Locate the cell with the specified text and output its (X, Y) center coordinate. 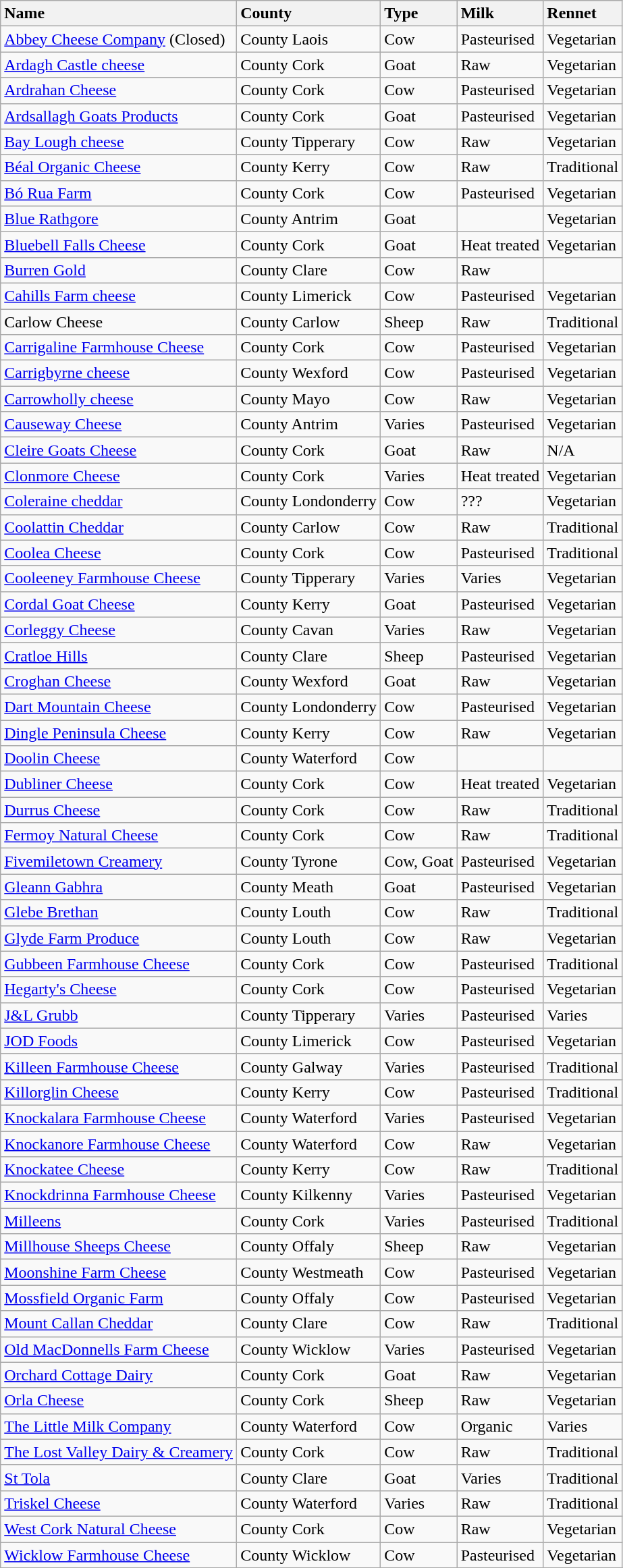
Burren Gold (119, 270)
The Little Milk Company (119, 1426)
Wicklow Farmhouse Cheese (119, 1555)
County Kilkenny (309, 1195)
County Mayo (309, 399)
Millhouse Sheeps Cheese (119, 1247)
J&L Grubb (119, 1015)
County Meath (309, 887)
Knockatee Cheese (119, 1170)
Blue Rathgore (119, 219)
Glebe Brethan (119, 913)
Fermoy Natural Cheese (119, 836)
Bay Lough cheese (119, 142)
Carrigbyrne cheese (119, 373)
Bó Rua Farm (119, 193)
??? (500, 502)
Cahills Farm cheese (119, 296)
County (309, 13)
County Galway (309, 1066)
Dubliner Cheese (119, 784)
County Westmeath (309, 1272)
West Cork Natural Cheese (119, 1529)
Ardrahan Cheese (119, 90)
Coolea Cheese (119, 553)
Killorglin Cheese (119, 1092)
Carrigaline Farmhouse Cheese (119, 348)
County Laois (309, 39)
Corleggy Cheese (119, 630)
Old MacDonnells Farm Cheese (119, 1349)
Moonshine Farm Cheese (119, 1272)
Coolattin Cheddar (119, 527)
Dingle Peninsula Cheese (119, 732)
Mossfield Organic Farm (119, 1298)
Cow, Goat (419, 861)
Milleens (119, 1221)
Gleann Gabhra (119, 887)
Knockanore Farmhouse Cheese (119, 1144)
Organic (500, 1426)
Durrus Cheese (119, 810)
Ardsallagh Goats Products (119, 116)
Cordal Goat Cheese (119, 604)
Orla Cheese (119, 1401)
N/A (583, 450)
County Tyrone (309, 861)
Dart Mountain Cheese (119, 707)
Coleraine cheddar (119, 502)
County Cavan (309, 630)
Cooleeney Farmhouse Cheese (119, 578)
Mount Callan Cheddar (119, 1324)
Ardagh Castle cheese (119, 65)
Knockdrinna Farmhouse Cheese (119, 1195)
Carlow Cheese (119, 322)
Gubbeen Farmhouse Cheese (119, 964)
Béal Organic Cheese (119, 167)
Killeen Farmhouse Cheese (119, 1066)
Hegarty's Cheese (119, 990)
Bluebell Falls Cheese (119, 244)
Abbey Cheese Company (Closed) (119, 39)
Doolin Cheese (119, 759)
Croghan Cheese (119, 681)
Causeway Cheese (119, 425)
JOD Foods (119, 1041)
Glyde Farm Produce (119, 938)
Clonmore Cheese (119, 476)
Rennet (583, 13)
Milk (500, 13)
Fivemiletown Creamery (119, 861)
Cratloe Hills (119, 655)
Orchard Cottage Dairy (119, 1375)
Carrowholly cheese (119, 399)
Triskel Cheese (119, 1503)
St Tola (119, 1478)
Knockalara Farmhouse Cheese (119, 1118)
Cleire Goats Cheese (119, 450)
The Lost Valley Dairy & Creamery (119, 1452)
Name (119, 13)
Type (419, 13)
